Return (x, y) of the center of cell containing provided text 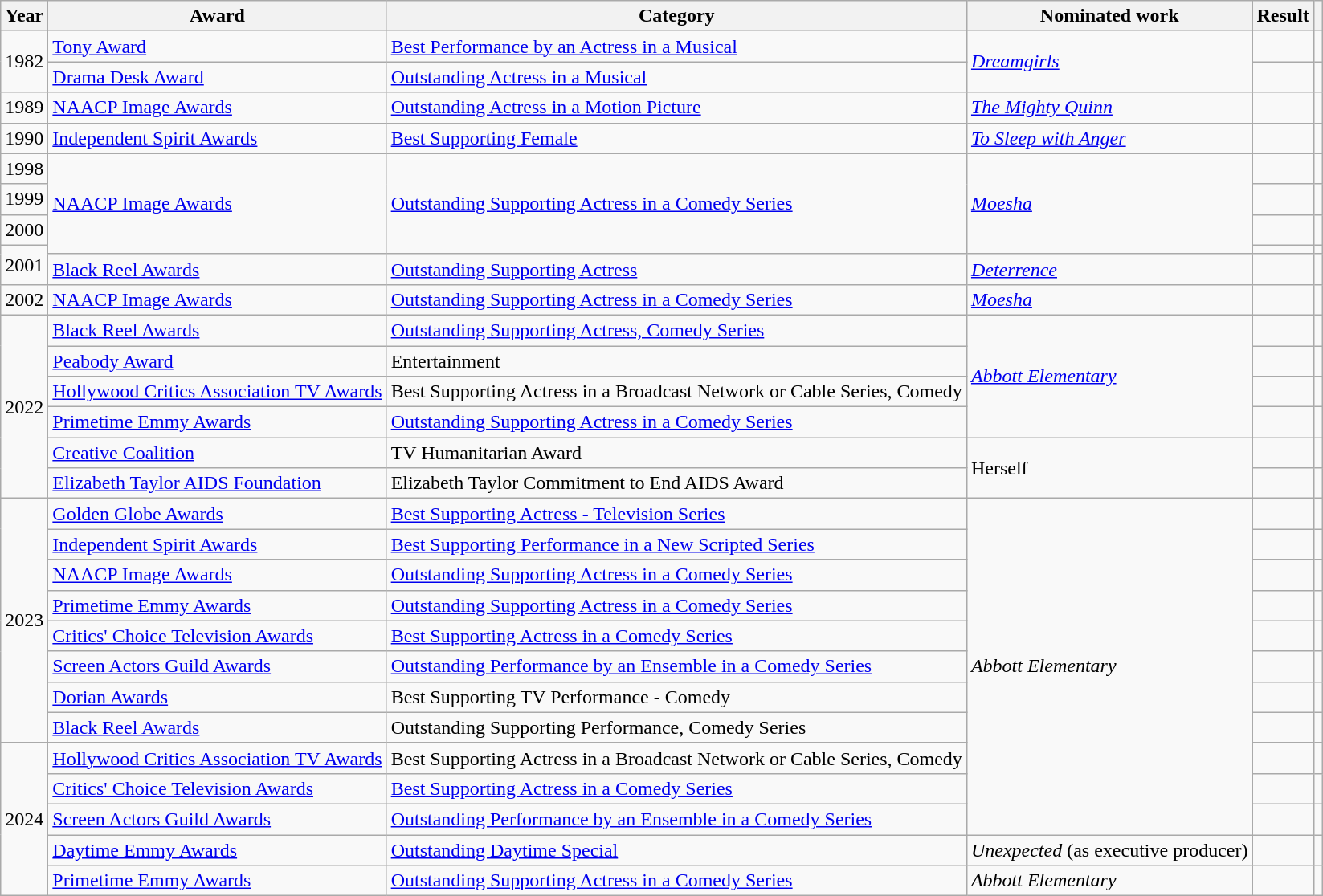
Unexpected (as executive producer) (1109, 850)
Outstanding Actress in a Motion Picture (676, 108)
Category (676, 16)
Best Supporting Female (676, 138)
Daytime Emmy Awards (217, 850)
Best Supporting Performance in a New Scripted Series (676, 544)
Creative Coalition (217, 453)
Outstanding Supporting Actress, Comedy Series (676, 330)
1999 (24, 199)
Tony Award (217, 47)
2024 (24, 819)
1998 (24, 169)
Year (24, 16)
1989 (24, 108)
Outstanding Supporting Performance, Comedy Series (676, 727)
Deterrence (1109, 269)
2002 (24, 299)
Dorian Awards (217, 697)
2022 (24, 406)
Golden Globe Awards (217, 514)
Herself (1109, 468)
1990 (24, 138)
Nominated work (1109, 16)
Peabody Award (217, 360)
Best Supporting Actress - Television Series (676, 514)
Award (217, 16)
Best Supporting TV Performance - Comedy (676, 697)
Elizabeth Taylor AIDS Foundation (217, 483)
2000 (24, 230)
Result (1283, 16)
Best Performance by an Actress in a Musical (676, 47)
Dreamgirls (1109, 62)
1982 (24, 62)
Outstanding Supporting Actress (676, 269)
TV Humanitarian Award (676, 453)
Elizabeth Taylor Commitment to End AIDS Award (676, 483)
2001 (24, 265)
The Mighty Quinn (1109, 108)
Entertainment (676, 360)
Outstanding Daytime Special (676, 850)
2023 (24, 621)
To Sleep with Anger (1109, 138)
Drama Desk Award (217, 77)
Outstanding Actress in a Musical (676, 77)
